Scan for the cell matching the given text and deliver its [x, y] coordinate at center. 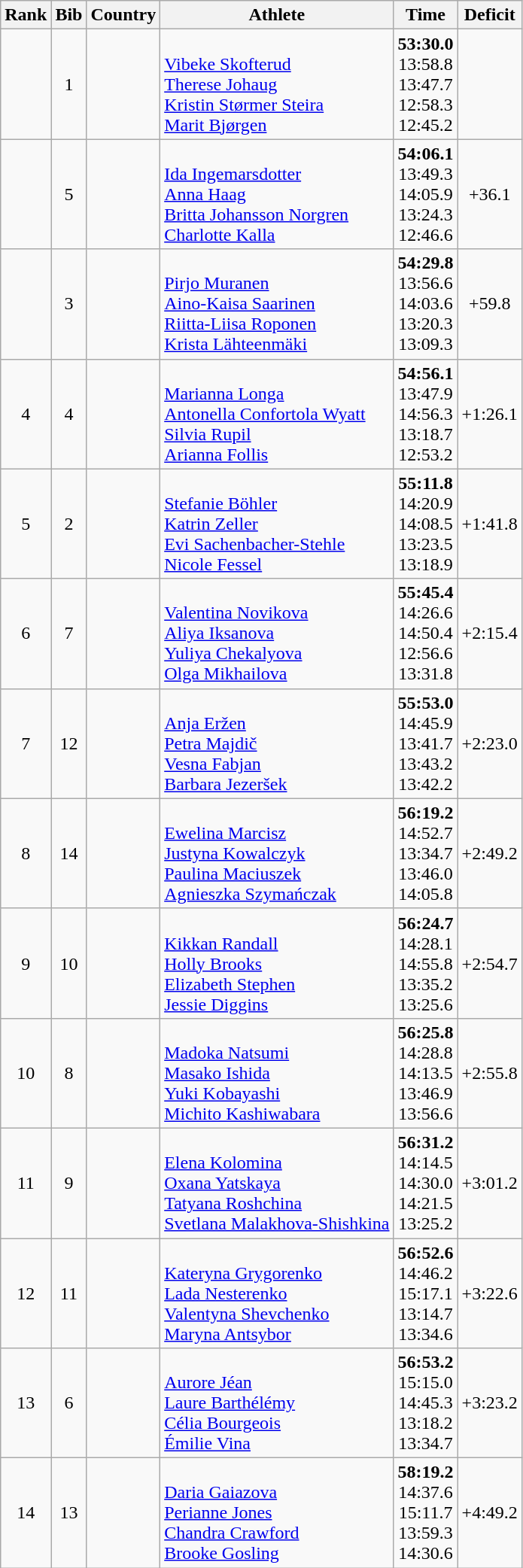
Ewelina MarciszJustyna KowalczykPaulina MaciuszekAgnieszka Szymańczak [277, 853]
55:11.814:20.914:08.513:23.513:18.9 [426, 524]
3 [69, 304]
58:19.214:37.615:11.713:59.314:30.6 [426, 1513]
53:30.013:58.813:47.712:58.312:45.2 [426, 84]
54:56.113:47.914:56.313:18.712:53.2 [426, 414]
1 [69, 84]
56:19.214:52.713:34.713:46.014:05.8 [426, 853]
+59.8 [489, 304]
+3:01.2 [489, 1183]
Anja ErženPetra MajdičVesna FabjanBarbara Jezeršek [277, 743]
56:24.714:28.114:55.813:35.213:25.6 [426, 963]
+2:15.4 [489, 634]
+4:49.2 [489, 1513]
Country [123, 15]
Rank [26, 15]
Athlete [277, 15]
+3:23.2 [489, 1403]
Marianna LongaAntonella Confortola WyattSilvia RupilArianna Follis [277, 414]
+3:22.6 [489, 1293]
Deficit [489, 15]
56:52.614:46.215:17.113:14.713:34.6 [426, 1293]
Kateryna GrygorenkoLada NesterenkoValentyna ShevchenkoMaryna Antsybor [277, 1293]
Bib [69, 15]
Pirjo MuranenAino-Kaisa SaarinenRiitta-Liisa RoponenKrista Lähteenmäki [277, 304]
56:31.214:14.514:30.014:21.513:25.2 [426, 1183]
+36.1 [489, 194]
Daria GaiazovaPerianne JonesChandra CrawfordBrooke Gosling [277, 1513]
+2:49.2 [489, 853]
Vibeke SkofterudTherese JohaugKristin Størmer SteiraMarit Bjørgen [277, 84]
Aurore JéanLaure BarthélémyCélia BourgeoisÉmilie Vina [277, 1403]
Madoka NatsumiMasako IshidaYuki KobayashiMichito Kashiwabara [277, 1073]
+1:41.8 [489, 524]
56:25.814:28.814:13.513:46.913:56.6 [426, 1073]
+2:23.0 [489, 743]
Elena KolominaOxana YatskayaTatyana RoshchinaSvetlana Malakhova-Shishkina [277, 1183]
Ida IngemarsdotterAnna HaagBritta Johansson NorgrenCharlotte Kalla [277, 194]
54:06.113:49.314:05.913:24.312:46.6 [426, 194]
56:53.215:15.014:45.313:18.213:34.7 [426, 1403]
+2:54.7 [489, 963]
2 [69, 524]
+2:55.8 [489, 1073]
Stefanie BöhlerKatrin ZellerEvi Sachenbacher-StehleNicole Fessel [277, 524]
Kikkan RandallHolly BrooksElizabeth StephenJessie Diggins [277, 963]
54:29.813:56.614:03.613:20.313:09.3 [426, 304]
55:45.414:26.614:50.412:56.613:31.8 [426, 634]
Time [426, 15]
55:53.014:45.913:41.713:43.213:42.2 [426, 743]
Valentina NovikovaAliya IksanovaYuliya ChekalyovaOlga Mikhailova [277, 634]
+1:26.1 [489, 414]
